Output the [X, Y] coordinate of the center of the cell containing the given text.  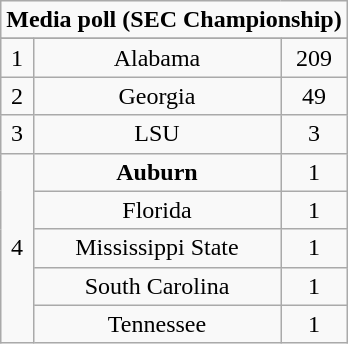
Mississippi State [156, 248]
Media poll (SEC Championship) [174, 20]
Alabama [156, 58]
2 [18, 96]
Florida [156, 210]
LSU [156, 134]
209 [314, 58]
South Carolina [156, 286]
Tennessee [156, 324]
Auburn [156, 172]
49 [314, 96]
4 [18, 248]
Georgia [156, 96]
